Scan for the cell matching the given text and deliver its [x, y] coordinate at center. 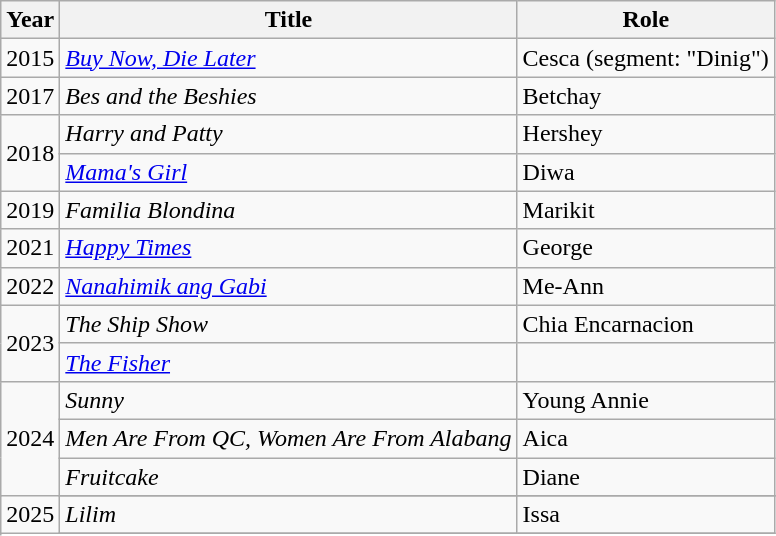
Hershey [646, 134]
Year [30, 20]
Happy Times [288, 248]
2018 [30, 153]
Me-Ann [646, 286]
Cesca (segment: "Dinig") [646, 58]
Familia Blondina [288, 210]
2023 [30, 343]
2024 [30, 438]
Men Are From QC, Women Are From Alabang [288, 438]
2022 [30, 286]
The Fisher [288, 362]
Nanahimik ang Gabi [288, 286]
Role [646, 20]
Mama's Girl [288, 172]
2019 [30, 210]
2017 [30, 96]
Lilim [288, 515]
Sunny [288, 400]
Harry and Patty [288, 134]
Diane [646, 477]
Diwa [646, 172]
The Ship Show [288, 324]
George [646, 248]
Aica [646, 438]
Chia Encarnacion [646, 324]
Title [288, 20]
Issa [646, 515]
2021 [30, 248]
Fruitcake [288, 477]
Young Annie [646, 400]
2015 [30, 58]
Marikit [646, 210]
Betchay [646, 96]
Buy Now, Die Later [288, 58]
Bes and the Beshies [288, 96]
2025 [30, 515]
